Return the (X, Y) coordinate for the center point of the cell that contains the specified text.  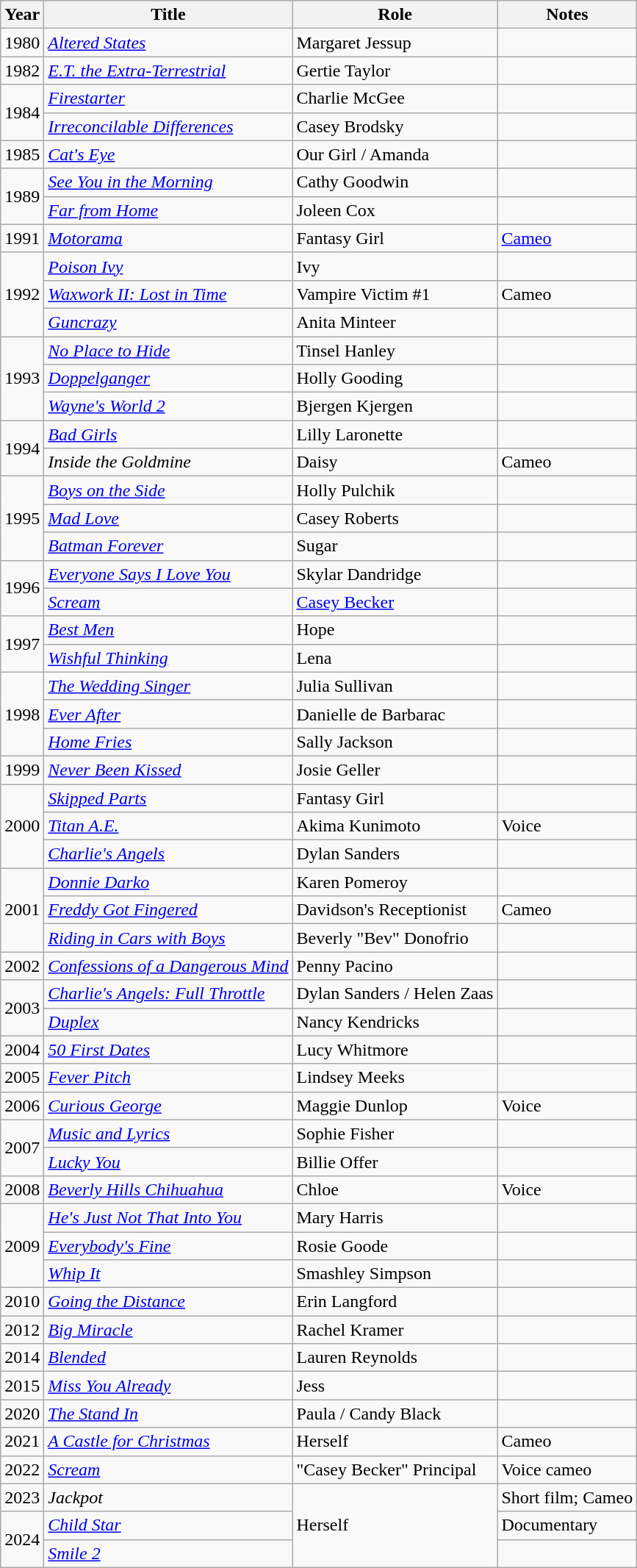
Holly Pulchik (395, 490)
1995 (22, 518)
Our Girl / Amanda (395, 154)
Cat's Eye (168, 154)
Anita Minteer (395, 322)
Motorama (168, 238)
Gertie Taylor (395, 71)
Mad Love (168, 518)
Erin Langford (395, 1302)
Ever After (168, 714)
1985 (22, 154)
1994 (22, 448)
2020 (22, 1414)
2014 (22, 1358)
Casey Brodsky (395, 126)
2002 (22, 966)
Margaret Jessup (395, 43)
Akima Kunimoto (395, 826)
Boys on the Side (168, 490)
Jess (395, 1386)
Music and Lyrics (168, 1134)
Curious George (168, 1106)
Chloe (395, 1189)
Julia Sullivan (395, 686)
Everyone Says I Love You (168, 574)
Danielle de Barbarac (395, 714)
Short film; Cameo (567, 1497)
Casey Roberts (395, 518)
Firestarter (168, 99)
Maggie Dunlop (395, 1106)
Dylan Sanders (395, 854)
2024 (22, 1539)
Josie Geller (395, 770)
Everybody's Fine (168, 1246)
Miss You Already (168, 1386)
Confessions of a Dangerous Mind (168, 966)
Rachel Kramer (395, 1330)
2010 (22, 1302)
2007 (22, 1148)
Smile 2 (168, 1553)
Sugar (395, 546)
Irreconcilable Differences (168, 126)
No Place to Hide (168, 351)
Year (22, 15)
Daisy (395, 462)
Holly Gooding (395, 379)
Big Miracle (168, 1330)
See You in the Morning (168, 182)
Far from Home (168, 210)
Lucy Whitmore (395, 1050)
Title (168, 15)
2008 (22, 1189)
Lauren Reynolds (395, 1358)
Karen Pomeroy (395, 882)
Duplex (168, 1022)
The Stand In (168, 1414)
Wishful Thinking (168, 658)
Documentary (567, 1525)
1996 (22, 588)
Nancy Kendricks (395, 1022)
Sally Jackson (395, 742)
The Wedding Singer (168, 686)
Smashley Simpson (395, 1274)
Casey Becker (395, 602)
Donnie Darko (168, 882)
Best Men (168, 630)
Charlie's Angels (168, 854)
1998 (22, 714)
Home Fries (168, 742)
Davidson's Receptionist (395, 910)
Voice cameo (567, 1469)
Skylar Dandridge (395, 574)
2012 (22, 1330)
2022 (22, 1469)
E.T. the Extra-Terrestrial (168, 71)
Inside the Goldmine (168, 462)
Child Star (168, 1525)
50 First Dates (168, 1050)
He's Just Not That Into You (168, 1217)
Cathy Goodwin (395, 182)
Poison Ivy (168, 266)
Altered States (168, 43)
"Casey Becker" Principal (395, 1469)
2015 (22, 1386)
Jackpot (168, 1497)
Fever Pitch (168, 1078)
Riding in Cars with Boys (168, 938)
1984 (22, 112)
Paula / Candy Black (395, 1414)
Mary Harris (395, 1217)
Role (395, 15)
Freddy Got Fingered (168, 910)
Rosie Goode (395, 1246)
Hope (395, 630)
Batman Forever (168, 546)
Tinsel Hanley (395, 351)
1991 (22, 238)
Dylan Sanders / Helen Zaas (395, 994)
2000 (22, 826)
Going the Distance (168, 1302)
Blended (168, 1358)
Lena (395, 658)
1993 (22, 379)
Billie Offer (395, 1161)
1992 (22, 294)
2009 (22, 1245)
Titan A.E. (168, 826)
Doppelganger (168, 379)
Lilly Laronette (395, 434)
Beverly "Bev" Donofrio (395, 938)
Wayne's World 2 (168, 407)
A Castle for Christmas (168, 1442)
Notes (567, 15)
1997 (22, 644)
Vampire Victim #1 (395, 294)
Lucky You (168, 1161)
Charlie's Angels: Full Throttle (168, 994)
2005 (22, 1078)
Waxwork II: Lost in Time (168, 294)
Bad Girls (168, 434)
1980 (22, 43)
Charlie McGee (395, 99)
2006 (22, 1106)
Joleen Cox (395, 210)
Guncrazy (168, 322)
Bjergen Kjergen (395, 407)
1989 (22, 196)
Lindsey Meeks (395, 1078)
2003 (22, 1008)
Penny Pacino (395, 966)
Sophie Fisher (395, 1134)
1982 (22, 71)
Skipped Parts (168, 798)
Ivy (395, 266)
1999 (22, 770)
2001 (22, 910)
2021 (22, 1442)
Never Been Kissed (168, 770)
2004 (22, 1050)
Beverly Hills Chihuahua (168, 1189)
Whip It (168, 1274)
2023 (22, 1497)
